Provide the (x, y) coordinate of the cell's center where the given text is located.  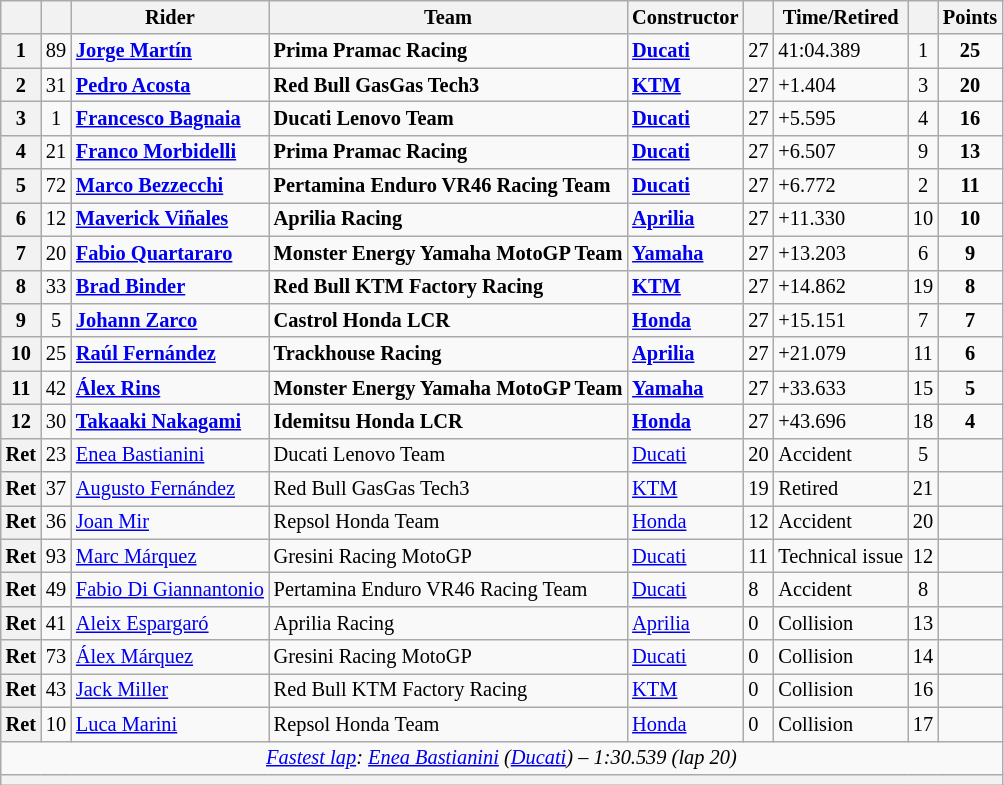
Johann Zarco (170, 320)
Marco Bezzecchi (170, 186)
Jack Miller (170, 690)
15 (923, 388)
+43.696 (840, 421)
36 (56, 522)
Joan Mir (170, 522)
Raúl Fernández (170, 354)
Pedro Acosta (170, 85)
41:04.389 (840, 51)
Augusto Fernández (170, 489)
93 (56, 556)
+6.772 (840, 186)
+15.151 (840, 320)
89 (56, 51)
Álex Márquez (170, 657)
18 (923, 421)
Franco Morbidelli (170, 152)
Aleix Espargaró (170, 623)
Points (970, 17)
Trackhouse Racing (448, 354)
Castrol Honda LCR (448, 320)
Retired (840, 489)
+33.633 (840, 388)
+11.330 (840, 219)
23 (56, 455)
+14.862 (840, 287)
Luca Marini (170, 724)
Takaaki Nakagami (170, 421)
43 (56, 690)
Enea Bastianini (170, 455)
Francesco Bagnaia (170, 118)
Constructor (685, 17)
+21.079 (840, 354)
Jorge Martín (170, 51)
Marc Márquez (170, 556)
Álex Rins (170, 388)
+5.595 (840, 118)
Time/Retired (840, 17)
Technical issue (840, 556)
Rider (170, 17)
17 (923, 724)
Fabio Quartararo (170, 253)
+13.203 (840, 253)
33 (56, 287)
37 (56, 489)
42 (56, 388)
Maverick Viñales (170, 219)
31 (56, 85)
72 (56, 186)
30 (56, 421)
+1.404 (840, 85)
Team (448, 17)
49 (56, 589)
Idemitsu Honda LCR (448, 421)
73 (56, 657)
41 (56, 623)
Fabio Di Giannantonio (170, 589)
+6.507 (840, 152)
Brad Binder (170, 287)
Fastest lap: Enea Bastianini (Ducati) – 1:30.539 (lap 20) (502, 758)
14 (923, 657)
